Extract the [X, Y] coordinate from the center of the cell holding the provided text.  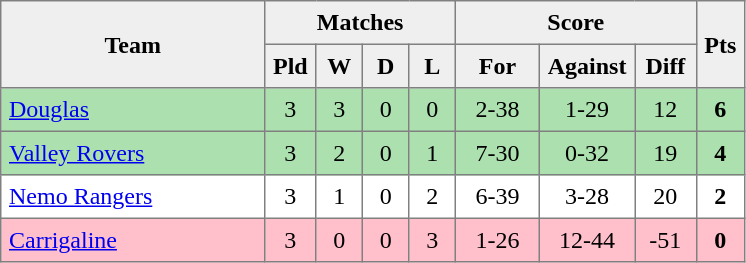
Valley Rovers [133, 153]
6 [720, 110]
Pts [720, 44]
19 [666, 153]
12 [666, 110]
0-32 [586, 153]
7-30 [497, 153]
2-38 [497, 110]
Against [586, 66]
Douglas [133, 110]
3-28 [586, 197]
Matches [360, 23]
L [432, 66]
6-39 [497, 197]
Nemo Rangers [133, 197]
12-44 [586, 240]
W [339, 66]
1-29 [586, 110]
Diff [666, 66]
1-26 [497, 240]
-51 [666, 240]
20 [666, 197]
Pld [290, 66]
Carrigaline [133, 240]
4 [720, 153]
Score [576, 23]
Team [133, 44]
D [385, 66]
For [497, 66]
